Pinpoint the cell where the given text exists, returning its [x, y] midpoint coordinate. 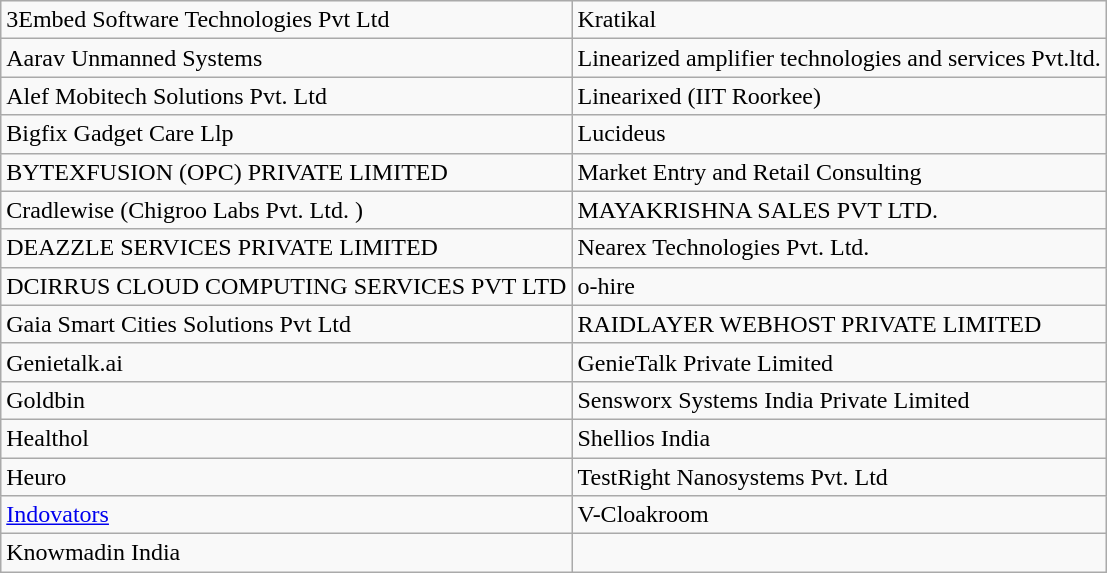
Cradlewise (Chigroo Labs Pvt. Ltd. ) [286, 210]
Shellios India [839, 438]
Linearized amplifier technologies and services Pvt.ltd. [839, 58]
Goldbin [286, 400]
RAIDLAYER WEBHOST PRIVATE LIMITED [839, 324]
Market Entry and Retail Consulting [839, 172]
Aarav Unmanned Systems [286, 58]
Bigfix Gadget Care Llp [286, 134]
Lucideus [839, 134]
TestRight Nanosystems Pvt. Ltd [839, 477]
Genietalk.ai [286, 362]
Linearixed (IIT Roorkee) [839, 96]
o-hire [839, 286]
GenieTalk Private Limited [839, 362]
Sensworx Systems India Private Limited [839, 400]
DEAZZLE SERVICES PRIVATE LIMITED [286, 248]
Indovators [286, 515]
Alef Mobitech Solutions Pvt. Ltd [286, 96]
MAYAKRISHNA SALES PVT LTD. [839, 210]
Knowmadin India [286, 553]
DCIRRUS CLOUD COMPUTING SERVICES PVT LTD [286, 286]
Gaia Smart Cities Solutions Pvt Ltd [286, 324]
3Embed Software Technologies Pvt Ltd [286, 20]
V-Cloakroom [839, 515]
Heuro [286, 477]
Kratikal [839, 20]
Healthol [286, 438]
Nearex Technologies Pvt. Ltd. [839, 248]
BYTEXFUSION (OPC) PRIVATE LIMITED [286, 172]
